For the text-containing cell, return its midpoint in (X, Y) coordinate format. 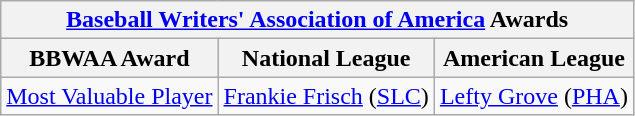
National League (326, 58)
BBWAA Award (110, 58)
Frankie Frisch (SLC) (326, 96)
American League (534, 58)
Lefty Grove (PHA) (534, 96)
Most Valuable Player (110, 96)
Baseball Writers' Association of America Awards (318, 20)
